For the text-containing cell, return its midpoint in (x, y) coordinate format. 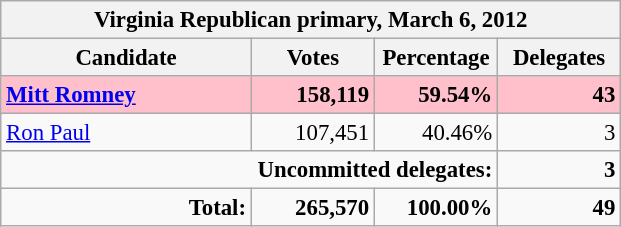
Candidate (126, 58)
Mitt Romney (126, 95)
59.54% (436, 95)
Delegates (560, 58)
Uncommitted delegates: (250, 170)
Virginia Republican primary, March 6, 2012 (311, 20)
158,119 (312, 95)
100.00% (436, 208)
Votes (312, 58)
Ron Paul (126, 133)
49 (560, 208)
Total: (126, 208)
265,570 (312, 208)
Percentage (436, 58)
107,451 (312, 133)
40.46% (436, 133)
43 (560, 95)
